Search for the cell housing the specified text and yield its (X, Y) center coordinate. 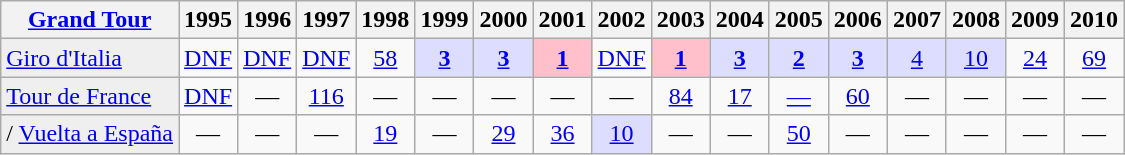
2002 (622, 20)
1995 (208, 20)
Tour de France (90, 96)
Giro d'Italia (90, 58)
19 (386, 134)
69 (1094, 58)
2001 (562, 20)
2004 (740, 20)
2010 (1094, 20)
/ Vuelta a España (90, 134)
1996 (268, 20)
Grand Tour (90, 20)
58 (386, 58)
116 (326, 96)
24 (1036, 58)
50 (798, 134)
2000 (504, 20)
17 (740, 96)
1999 (444, 20)
84 (680, 96)
2003 (680, 20)
4 (916, 58)
2008 (976, 20)
1998 (386, 20)
2006 (858, 20)
2007 (916, 20)
60 (858, 96)
1997 (326, 20)
2009 (1036, 20)
2005 (798, 20)
36 (562, 134)
2 (798, 58)
29 (504, 134)
